Search for the cell housing the specified text and yield its [x, y] center coordinate. 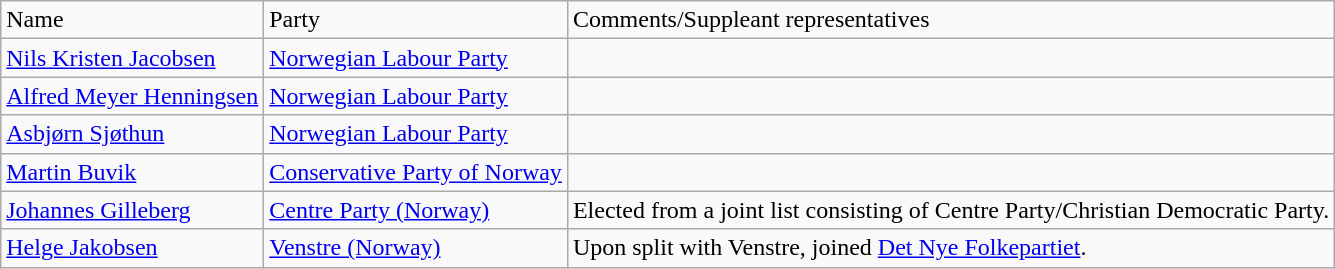
Conservative Party of Norway [416, 172]
Alfred Meyer Henningsen [132, 96]
Elected from a joint list consisting of Centre Party/Christian Democratic Party. [950, 210]
Asbjørn Sjøthun [132, 134]
Name [132, 20]
Martin Buvik [132, 172]
Helge Jakobsen [132, 248]
Venstre (Norway) [416, 248]
Centre Party (Norway) [416, 210]
Upon split with Venstre, joined Det Nye Folkepartiet. [950, 248]
Party [416, 20]
Nils Kristen Jacobsen [132, 58]
Johannes Gilleberg [132, 210]
Comments/Suppleant representatives [950, 20]
